Return [X, Y] of the center of cell containing provided text 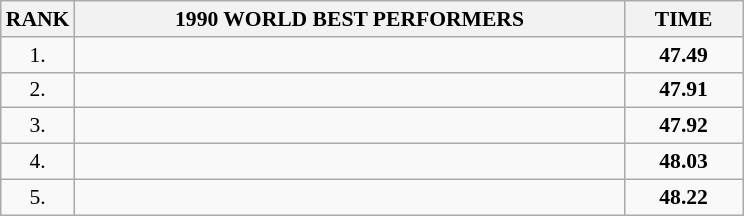
5. [38, 197]
RANK [38, 19]
1. [38, 55]
48.03 [684, 162]
47.91 [684, 90]
47.49 [684, 55]
48.22 [684, 197]
2. [38, 90]
3. [38, 126]
4. [38, 162]
TIME [684, 19]
47.92 [684, 126]
1990 WORLD BEST PERFORMERS [349, 19]
